Pinpoint the cell where the given text exists, returning its (X, Y) midpoint coordinate. 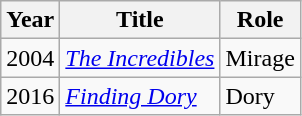
Finding Dory (140, 96)
Role (260, 20)
Dory (260, 96)
2016 (30, 96)
2004 (30, 58)
The Incredibles (140, 58)
Year (30, 20)
Mirage (260, 58)
Title (140, 20)
